Return the [X, Y] coordinate for the center point of the cell that contains the specified text.  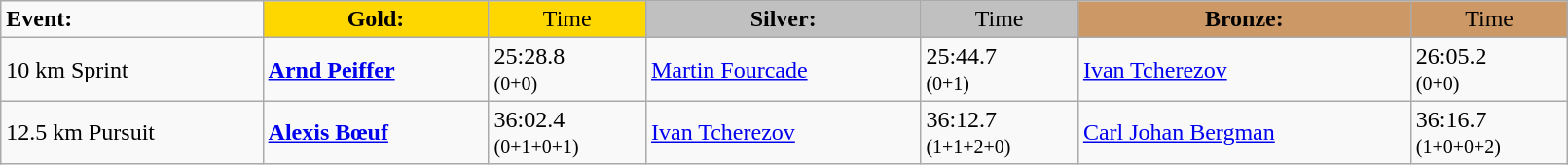
Alexis Bœuf [376, 132]
Bronze: [1244, 19]
Silver: [783, 19]
Martin Fourcade [783, 70]
25:44.7(0+1) [1000, 70]
26:05.2(0+0) [1489, 70]
Gold: [376, 19]
Arnd Peiffer [376, 70]
36:16.7(1+0+0+2) [1489, 132]
Event: [132, 19]
10 km Sprint [132, 70]
36:02.4(0+1+0+1) [567, 132]
12.5 km Pursuit [132, 132]
25:28.8(0+0) [567, 70]
36:12.7(1+1+2+0) [1000, 132]
Carl Johan Bergman [1244, 132]
